Find where the given text appears and provide that cell's center as (x, y) coordinate. 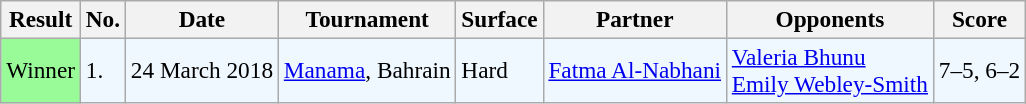
Manama, Bahrain (367, 70)
Fatma Al-Nabhani (634, 70)
Opponents (830, 19)
No. (102, 19)
Valeria Bhunu Emily Webley-Smith (830, 70)
1. (102, 70)
7–5, 6–2 (979, 70)
Winner (41, 70)
Partner (634, 19)
Hard (500, 70)
Date (202, 19)
Score (979, 19)
Result (41, 19)
24 March 2018 (202, 70)
Tournament (367, 19)
Surface (500, 19)
